Return the [X, Y] coordinate for the center point of the cell that contains the specified text.  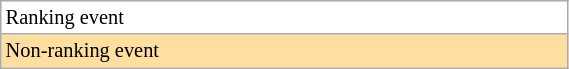
Ranking event [284, 17]
Non-ranking event [284, 51]
